Provide the [X, Y] coordinate of the cell's center where the given text is located.  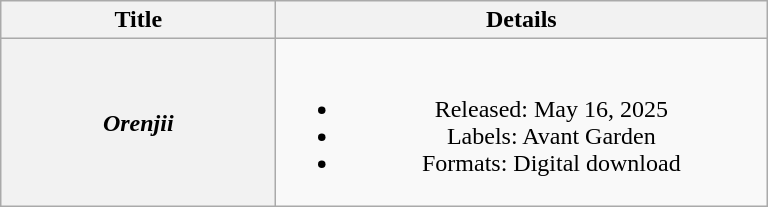
Released: May 16, 2025Labels: Avant GardenFormats: Digital download [522, 122]
Title [138, 20]
Details [522, 20]
Orenjii [138, 122]
